Return the [x, y] coordinate for the center point of the cell that contains the specified text.  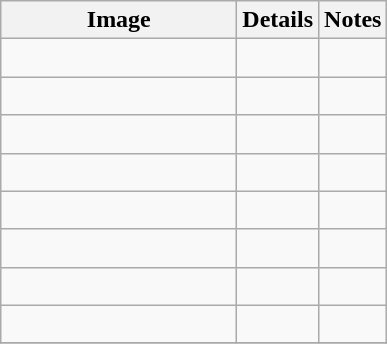
Image [119, 20]
Notes [353, 20]
Details [278, 20]
